Determine the [X, Y] coordinate at the center of the cell enclosing the given text.  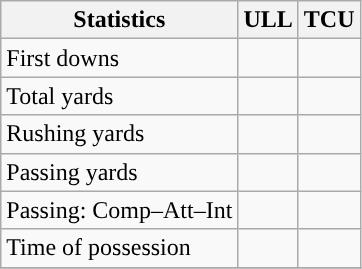
First downs [120, 58]
Time of possession [120, 248]
Statistics [120, 20]
TCU [329, 20]
Passing yards [120, 172]
Passing: Comp–Att–Int [120, 210]
Rushing yards [120, 134]
Total yards [120, 96]
ULL [268, 20]
